Search for the cell housing the specified text and yield its (x, y) center coordinate. 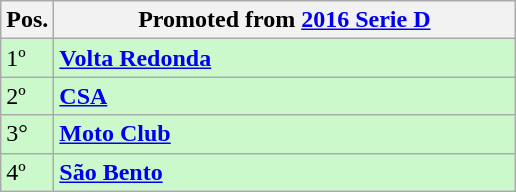
Moto Club (284, 134)
Promoted from 2016 Serie D (284, 20)
3° (28, 134)
Pos. (28, 20)
2º (28, 96)
São Bento (284, 172)
1º (28, 58)
4º (28, 172)
CSA (284, 96)
Volta Redonda (284, 58)
